Extract the (x, y) coordinate from the center of the cell holding the provided text.  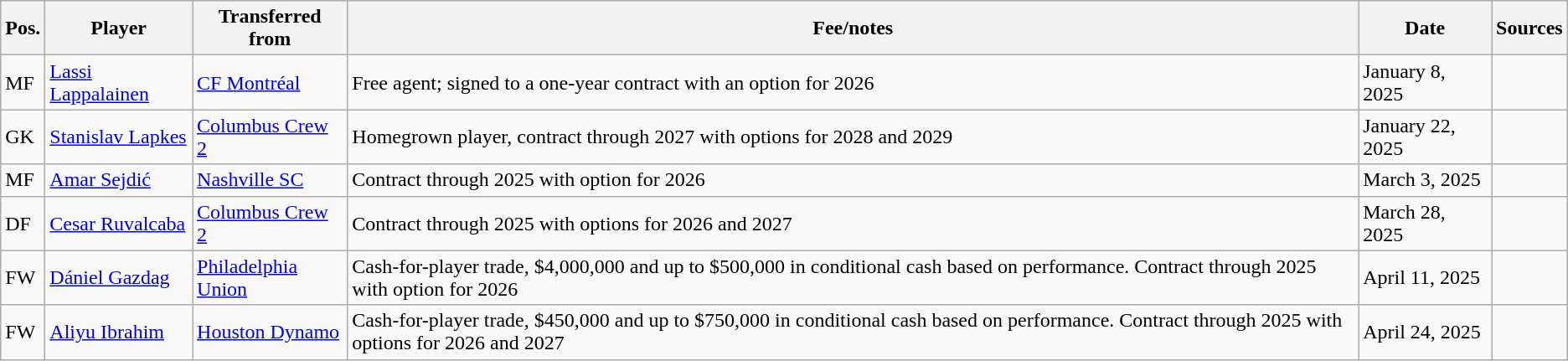
Transferred from (270, 28)
April 11, 2025 (1426, 278)
April 24, 2025 (1426, 332)
Date (1426, 28)
Fee/notes (853, 28)
Lassi Lappalainen (119, 82)
Pos. (23, 28)
March 3, 2025 (1426, 180)
Homegrown player, contract through 2027 with options for 2028 and 2029 (853, 137)
Cesar Ruvalcaba (119, 223)
DF (23, 223)
January 22, 2025 (1426, 137)
Stanislav Lapkes (119, 137)
Contract through 2025 with options for 2026 and 2027 (853, 223)
March 28, 2025 (1426, 223)
Cash-for-player trade, $4,000,000 and up to $500,000 in conditional cash based on performance. Contract through 2025 with option for 2026 (853, 278)
Contract through 2025 with option for 2026 (853, 180)
Sources (1529, 28)
Player (119, 28)
GK (23, 137)
Cash-for-player trade, $450,000 and up to $750,000 in conditional cash based on performance. Contract through 2025 with options for 2026 and 2027 (853, 332)
Aliyu Ibrahim (119, 332)
CF Montréal (270, 82)
Amar Sejdić (119, 180)
January 8, 2025 (1426, 82)
Free agent; signed to a one-year contract with an option for 2026 (853, 82)
Houston Dynamo (270, 332)
Dániel Gazdag (119, 278)
Nashville SC (270, 180)
Philadelphia Union (270, 278)
